Output the [x, y] coordinate of the center of the cell containing the given text.  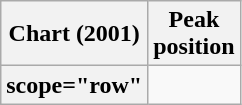
Peakposition [194, 34]
scope="row" [74, 85]
Chart (2001) [74, 34]
